Return (X, Y) of the center of cell containing provided text 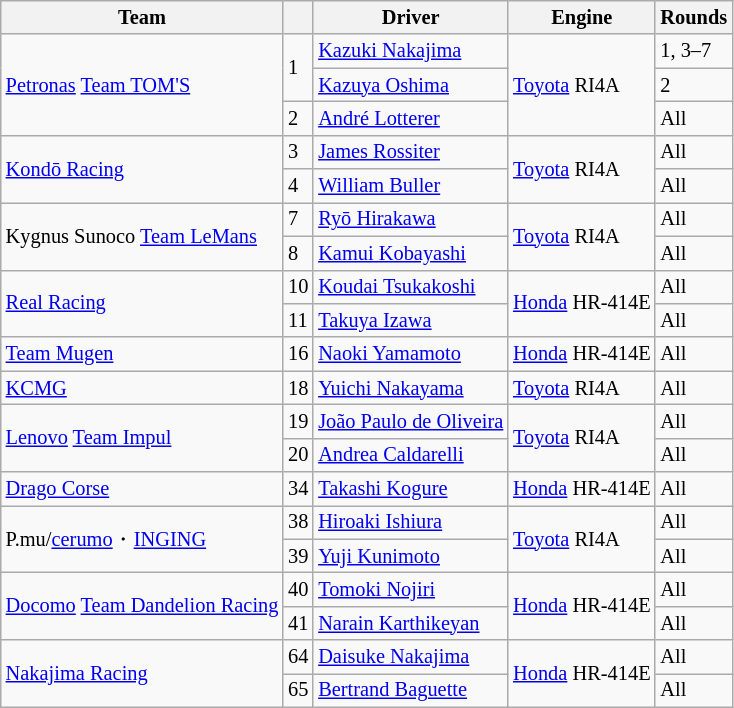
Kazuki Nakajima (410, 51)
Andrea Caldarelli (410, 455)
Petronas Team TOM'S (142, 84)
Koudai Tsukakoshi (410, 287)
Yuji Kunimoto (410, 556)
Nakajima Racing (142, 674)
Kamui Kobayashi (410, 253)
Takashi Kogure (410, 489)
Real Racing (142, 304)
P.mu/cerumo・INGING (142, 538)
André Lotterer (410, 118)
Naoki Yamamoto (410, 354)
Hiroaki Ishiura (410, 522)
1, 3–7 (694, 51)
64 (298, 657)
41 (298, 623)
Bertrand Baguette (410, 690)
Kondō Racing (142, 168)
Docomo Team Dandelion Racing (142, 606)
10 (298, 287)
Rounds (694, 17)
40 (298, 589)
Daisuke Nakajima (410, 657)
8 (298, 253)
39 (298, 556)
18 (298, 388)
Drago Corse (142, 489)
Driver (410, 17)
1 (298, 68)
11 (298, 320)
Kazuya Oshima (410, 85)
William Buller (410, 186)
Yuichi Nakayama (410, 388)
Lenovo Team Impul (142, 438)
20 (298, 455)
KCMG (142, 388)
James Rossiter (410, 152)
Ryō Hirakawa (410, 219)
Team Mugen (142, 354)
Tomoki Nojiri (410, 589)
65 (298, 690)
João Paulo de Oliveira (410, 421)
Kygnus Sunoco Team LeMans (142, 236)
7 (298, 219)
34 (298, 489)
19 (298, 421)
Engine (582, 17)
4 (298, 186)
Team (142, 17)
Narain Karthikeyan (410, 623)
38 (298, 522)
3 (298, 152)
Takuya Izawa (410, 320)
16 (298, 354)
